Provide the (X, Y) coordinate of the cell's center where the given text is located.  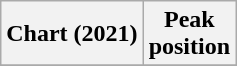
Peakposition (189, 34)
Chart (2021) (72, 34)
